Locate the cell with the specified text and output its [x, y] center coordinate. 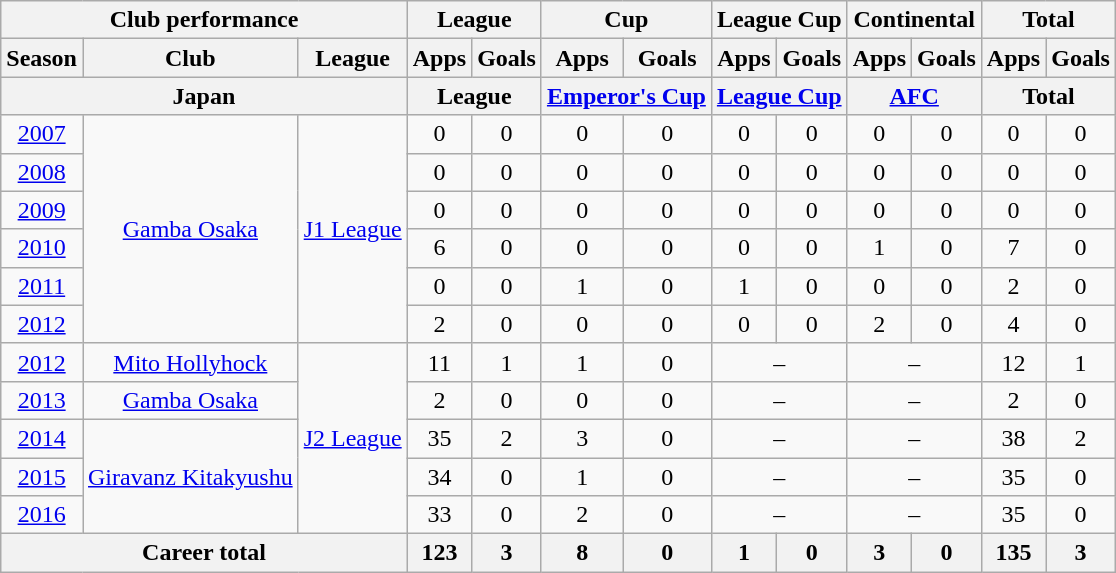
33 [439, 515]
38 [1013, 438]
2014 [42, 438]
Season [42, 58]
2011 [42, 286]
6 [439, 248]
AFC [914, 96]
Emperor's Cup [626, 96]
4 [1013, 324]
Career total [204, 553]
Cup [626, 20]
Giravanz Kitakyushu [190, 476]
Continental [914, 20]
2007 [42, 134]
J2 League [352, 438]
2013 [42, 400]
Mito Hollyhock [190, 362]
Club [190, 58]
2010 [42, 248]
Club performance [204, 20]
135 [1013, 553]
J1 League [352, 229]
2016 [42, 515]
8 [582, 553]
Japan [204, 96]
7 [1013, 248]
11 [439, 362]
123 [439, 553]
2009 [42, 210]
2015 [42, 477]
2008 [42, 172]
34 [439, 477]
12 [1013, 362]
